Locate the cell with the specified text and output its [x, y] center coordinate. 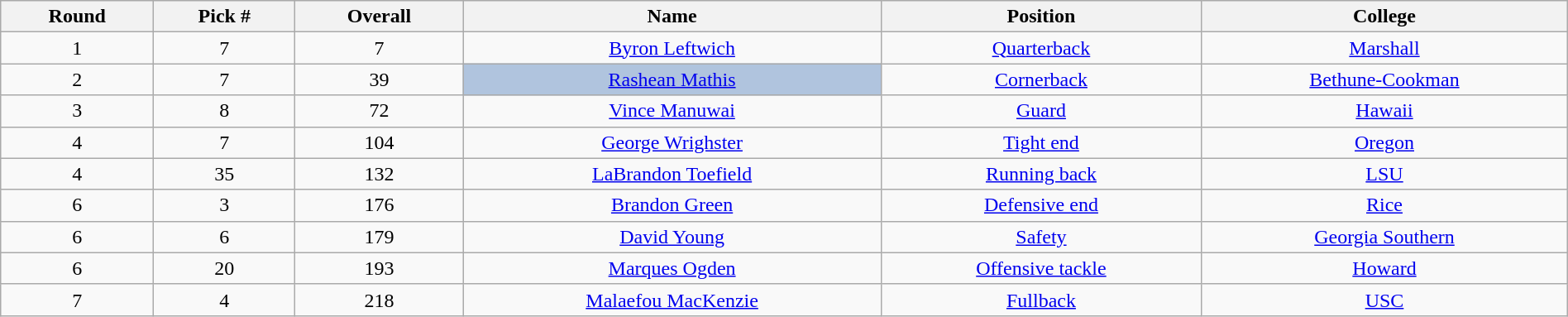
Tight end [1041, 142]
Rashean Mathis [672, 79]
LSU [1384, 174]
Pick # [225, 17]
Cornerback [1041, 79]
193 [379, 268]
Defensive end [1041, 205]
David Young [672, 237]
39 [379, 79]
Guard [1041, 111]
Quarterback [1041, 48]
35 [225, 174]
Malaefou MacKenzie [672, 300]
Fullback [1041, 300]
Howard [1384, 268]
USC [1384, 300]
Round [78, 17]
20 [225, 268]
72 [379, 111]
Bethune-Cookman [1384, 79]
2 [78, 79]
Marques Ogden [672, 268]
Georgia Southern [1384, 237]
Byron Leftwich [672, 48]
Brandon Green [672, 205]
104 [379, 142]
1 [78, 48]
8 [225, 111]
Offensive tackle [1041, 268]
179 [379, 237]
Oregon [1384, 142]
Marshall [1384, 48]
Vince Manuwai [672, 111]
176 [379, 205]
College [1384, 17]
LaBrandon Toefield [672, 174]
George Wrighster [672, 142]
132 [379, 174]
Overall [379, 17]
Position [1041, 17]
Name [672, 17]
218 [379, 300]
Safety [1041, 237]
Rice [1384, 205]
Running back [1041, 174]
Hawaii [1384, 111]
